Determine the [X, Y] coordinate at the center of the cell enclosing the given text.  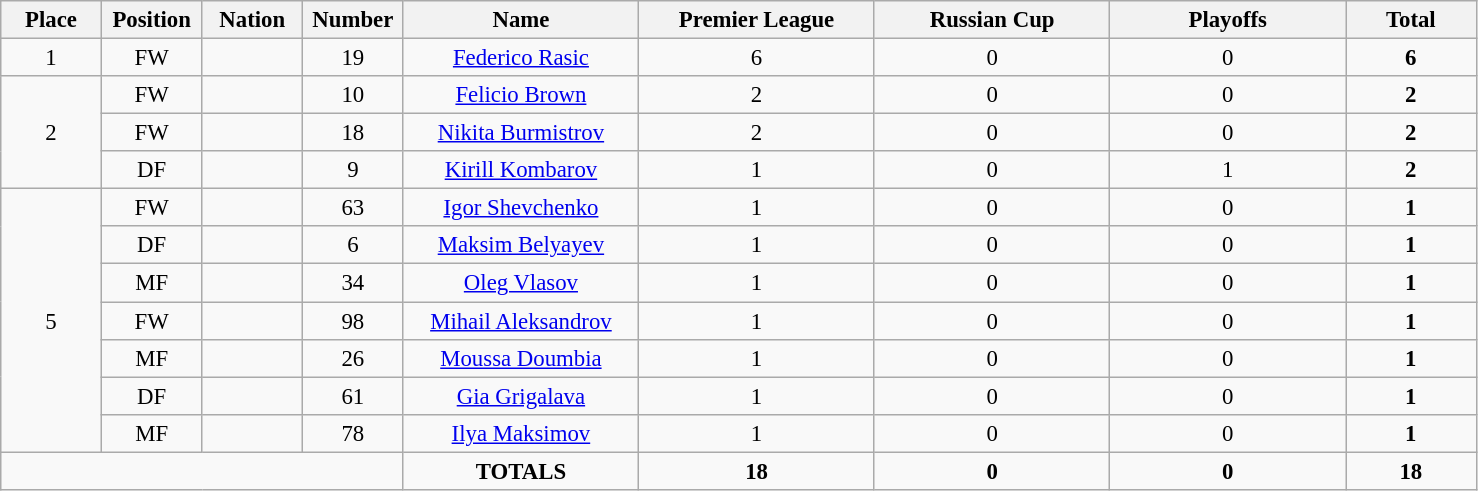
63 [354, 208]
Russian Cup [992, 20]
Ilya Maksimov [521, 433]
19 [354, 58]
Felicio Brown [521, 95]
Mihail Aleksandrov [521, 321]
10 [354, 95]
Playoffs [1228, 20]
Federico Rasic [521, 58]
TOTALS [521, 471]
Moussa Doumbia [521, 358]
Total [1412, 20]
9 [354, 170]
Number [354, 20]
Oleg Vlasov [521, 283]
Igor Shevchenko [521, 208]
26 [354, 358]
Nikita Burmistrov [521, 133]
78 [354, 433]
5 [52, 320]
Kirill Kombarov [521, 170]
Name [521, 20]
Place [52, 20]
61 [354, 396]
34 [354, 283]
Nation [252, 20]
Gia Grigalava [521, 396]
Maksim Belyayev [521, 245]
Premier League [757, 20]
98 [354, 321]
Position [152, 20]
